Capture the cell that displays the provided text and extract its [X, Y] central coordinate. 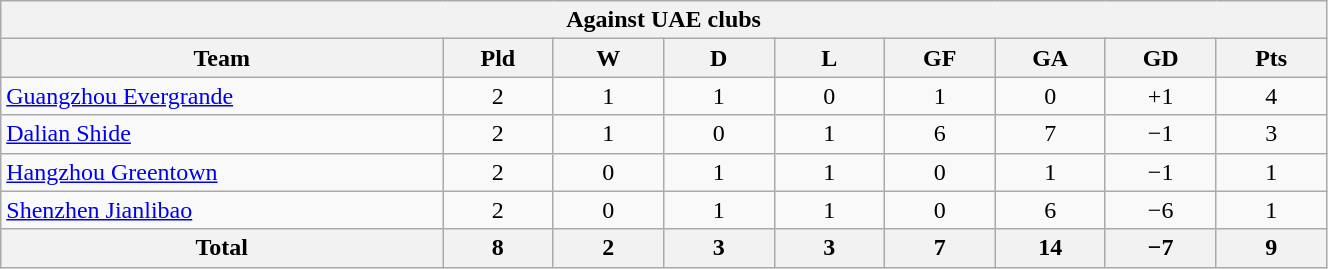
Team [222, 58]
Dalian Shide [222, 134]
GF [939, 58]
GA [1050, 58]
GD [1160, 58]
Guangzhou Evergrande [222, 96]
9 [1272, 248]
Against UAE clubs [664, 20]
−6 [1160, 210]
+1 [1160, 96]
Total [222, 248]
8 [498, 248]
W [608, 58]
Shenzhen Jianlibao [222, 210]
−7 [1160, 248]
4 [1272, 96]
Pts [1272, 58]
Hangzhou Greentown [222, 172]
14 [1050, 248]
L [829, 58]
D [719, 58]
Pld [498, 58]
